Capture the cell that displays the provided text and extract its (x, y) central coordinate. 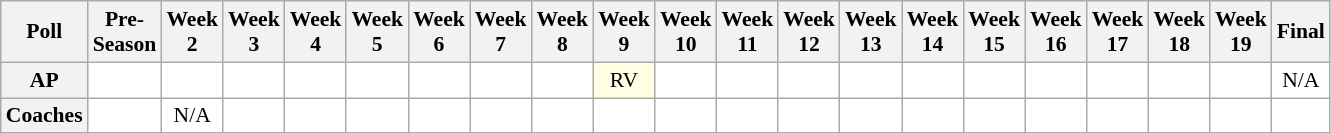
Week17 (1118, 32)
Week3 (254, 32)
Week18 (1179, 32)
Week2 (192, 32)
Week5 (377, 32)
Week4 (316, 32)
Week15 (994, 32)
Week9 (624, 32)
AP (44, 80)
Week14 (933, 32)
Week16 (1056, 32)
RV (624, 80)
Final (1301, 32)
Week13 (871, 32)
Poll (44, 32)
Week8 (562, 32)
Pre-Season (125, 32)
Week11 (748, 32)
Week19 (1241, 32)
Week7 (501, 32)
Week6 (439, 32)
Week12 (809, 32)
Coaches (44, 116)
Week10 (686, 32)
